Provide the [x, y] coordinate of the cell's center where the given text is located.  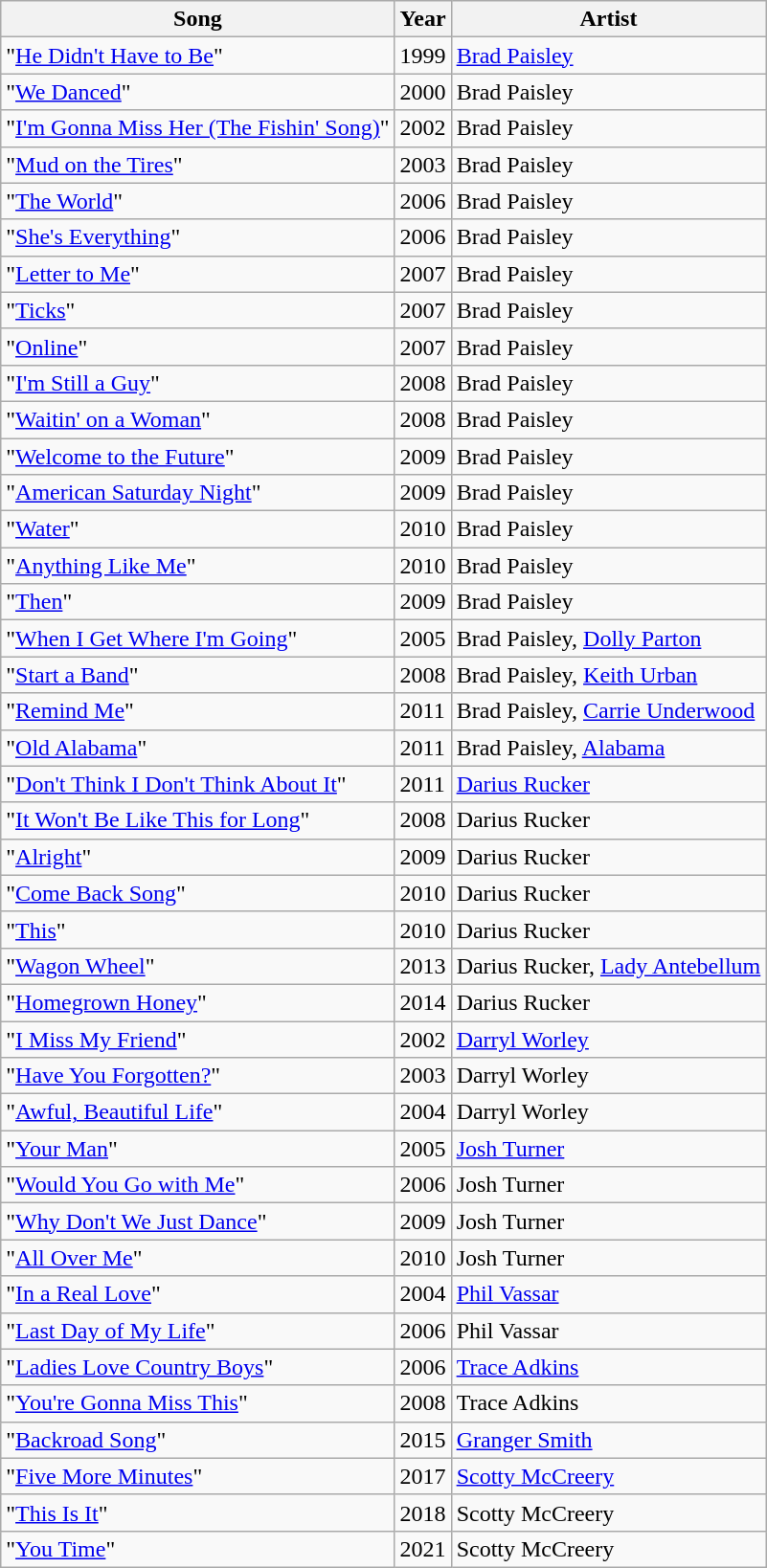
Brad Paisley, Keith Urban [609, 675]
"Your Man" [197, 1149]
"Welcome to the Future" [197, 457]
"When I Get Where I'm Going" [197, 638]
"Backroad Song" [197, 1440]
"Would You Go with Me" [197, 1185]
"I'm Gonna Miss Her (The Fishin' Song)" [197, 128]
"American Saturday Night" [197, 493]
"I Miss My Friend" [197, 1039]
"Awful, Beautiful Life" [197, 1112]
"It Won't Be Like This for Long" [197, 820]
"This" [197, 930]
"Remind Me" [197, 711]
"You Time" [197, 1549]
"Old Alabama" [197, 748]
"Alright" [197, 857]
"Waitin' on a Woman" [197, 419]
"Wagon Wheel" [197, 966]
"Ladies Love Country Boys" [197, 1367]
"This Is It" [197, 1512]
2000 [423, 92]
"The World" [197, 201]
"Have You Forgotten?" [197, 1076]
2013 [423, 966]
2015 [423, 1440]
"Water" [197, 529]
"Come Back Song" [197, 893]
2014 [423, 1002]
"Don't Think I Don't Think About It" [197, 784]
Artist [609, 19]
"Start a Band" [197, 675]
"We Danced" [197, 92]
Brad Paisley, Carrie Underwood [609, 711]
"Homegrown Honey" [197, 1002]
"Ticks" [197, 310]
2018 [423, 1512]
"Last Day of My Life" [197, 1331]
Granger Smith [609, 1440]
Brad Paisley, Dolly Parton [609, 638]
"Five More Minutes" [197, 1476]
2017 [423, 1476]
"Then" [197, 602]
"He Didn't Have to Be" [197, 56]
"She's Everything" [197, 237]
Brad Paisley, Alabama [609, 748]
"Online" [197, 347]
Darius Rucker, Lady Antebellum [609, 966]
"Why Don't We Just Dance" [197, 1221]
"You're Gonna Miss This" [197, 1403]
"Anything Like Me" [197, 566]
"All Over Me" [197, 1258]
"I'm Still a Guy" [197, 383]
Song [197, 19]
2021 [423, 1549]
"Letter to Me" [197, 274]
"In a Real Love" [197, 1294]
1999 [423, 56]
Year [423, 19]
"Mud on the Tires" [197, 165]
